Identify which cell holds the provided text, then report its (X, Y) central coordinate. 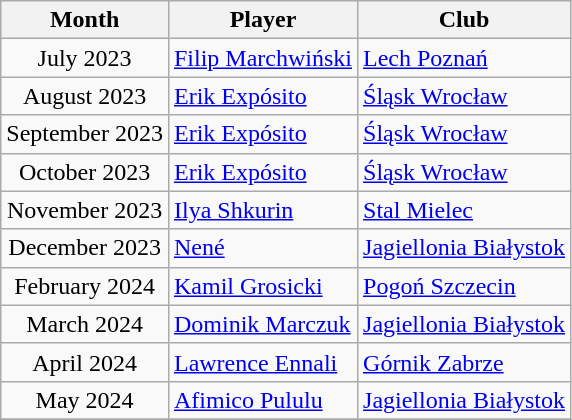
Month (85, 20)
Nené (262, 248)
Stal Mielec (464, 210)
November 2023 (85, 210)
December 2023 (85, 248)
October 2023 (85, 172)
Lech Poznań (464, 58)
May 2024 (85, 400)
Pogoń Szczecin (464, 286)
September 2023 (85, 134)
Dominik Marczuk (262, 324)
August 2023 (85, 96)
Kamil Grosicki (262, 286)
February 2024 (85, 286)
Górnik Zabrze (464, 362)
March 2024 (85, 324)
Lawrence Ennali (262, 362)
July 2023 (85, 58)
Ilya Shkurin (262, 210)
Club (464, 20)
Afimico Pululu (262, 400)
Filip Marchwiński (262, 58)
April 2024 (85, 362)
Player (262, 20)
